Determine the [X, Y] coordinate at the center of the cell enclosing the given text.  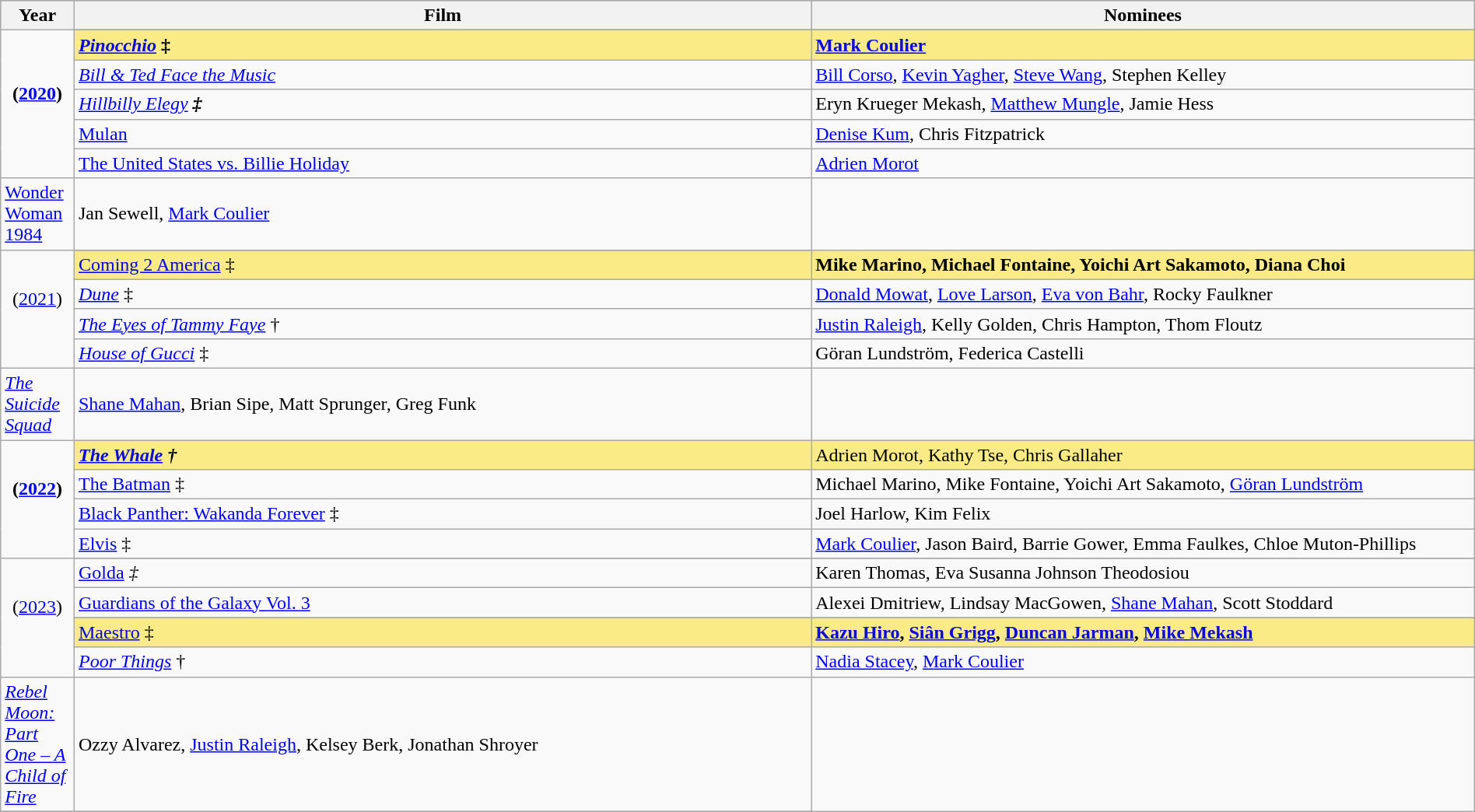
The Whale † [442, 455]
Elvis ‡ [442, 544]
Adrien Morot, Kathy Tse, Chris Gallaher [1144, 455]
Göran Lundström, Federica Castelli [1144, 353]
Year [37, 16]
Ozzy Alvarez, Justin Raleigh, Kelsey Berk, Jonathan Shroyer [442, 744]
Hillbilly Elegy ‡ [442, 104]
Bill & Ted Face the Music [442, 75]
Mulan [442, 134]
Mark Coulier [1144, 45]
Denise Kum, Chris Fitzpatrick [1144, 134]
The Eyes of Tammy Faye † [442, 324]
Wonder Woman 1984 [37, 214]
(2022) [37, 499]
Mark Coulier, Jason Baird, Barrie Gower, Emma Faulkes, Chloe Muton-Phillips [1144, 544]
The Batman ‡ [442, 485]
Coming 2 America ‡ [442, 264]
The Suicide Squad [37, 404]
Michael Marino, Mike Fontaine, Yoichi Art Sakamoto, Göran Lundström [1144, 485]
Dune ‡ [442, 294]
House of Gucci ‡ [442, 353]
Mike Marino, Michael Fontaine, Yoichi Art Sakamoto, Diana Choi [1144, 264]
Black Panther: Wakanda Forever ‡ [442, 514]
Poor Things † [442, 662]
Justin Raleigh, Kelly Golden, Chris Hampton, Thom Floutz [1144, 324]
Kazu Hiro, Siân Grigg, Duncan Jarman, Mike Mekash [1144, 632]
Nadia Stacey, Mark Coulier [1144, 662]
(2020) [37, 104]
Guardians of the Galaxy Vol. 3 [442, 603]
Alexei Dmitriew, Lindsay MacGowen, Shane Mahan, Scott Stoddard [1144, 603]
Joel Harlow, Kim Felix [1144, 514]
Eryn Krueger Mekash, Matthew Mungle, Jamie Hess [1144, 104]
Jan Sewell, Mark Coulier [442, 214]
(2021) [37, 309]
Adrien Morot [1144, 163]
Bill Corso, Kevin Yagher, Steve Wang, Stephen Kelley [1144, 75]
Shane Mahan, Brian Sipe, Matt Sprunger, Greg Funk [442, 404]
Maestro ‡ [442, 632]
Rebel Moon: Part One – A Child of Fire [37, 744]
Pinocchio ‡ [442, 45]
(2023) [37, 618]
Nominees [1144, 16]
Golda ‡ [442, 573]
Karen Thomas, Eva Susanna Johnson Theodosiou [1144, 573]
Film [442, 16]
Donald Mowat, Love Larson, Eva von Bahr, Rocky Faulkner [1144, 294]
The United States vs. Billie Holiday [442, 163]
